For the text-containing cell, return its midpoint in (x, y) coordinate format. 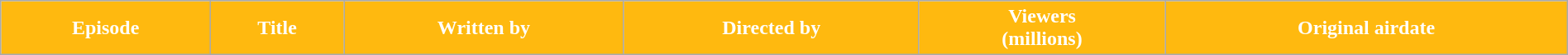
Directed by (771, 28)
Original airdate (1366, 28)
Viewers(millions) (1042, 28)
Written by (485, 28)
Title (278, 28)
Episode (106, 28)
